Find where the given text appears and provide that cell's center as (X, Y) coordinate. 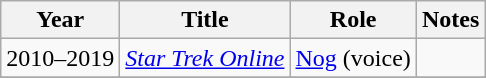
Notes (450, 20)
Year (60, 20)
Role (353, 20)
2010–2019 (60, 58)
Title (205, 20)
Star Trek Online (205, 58)
Nog (voice) (353, 58)
